Return the [X, Y] coordinate for the center point of the cell that contains the specified text.  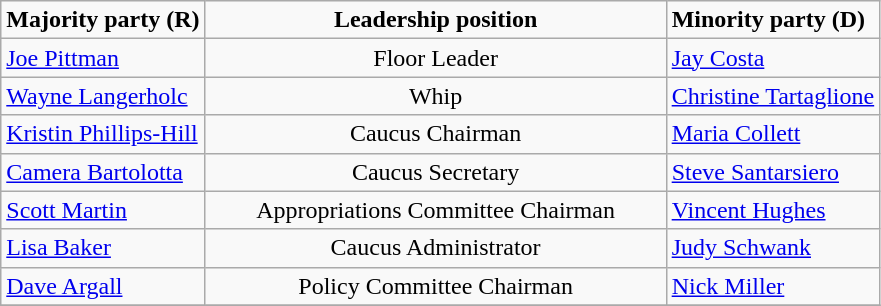
Joe Pittman [103, 58]
Maria Collett [773, 134]
Floor Leader [436, 58]
Caucus Chairman [436, 134]
Camera Bartolotta [103, 172]
Caucus Administrator [436, 248]
Policy Committee Chairman [436, 286]
Majority party (R) [103, 20]
Steve Santarsiero [773, 172]
Scott Martin [103, 210]
Leadership position [436, 20]
Dave Argall [103, 286]
Wayne Langerholc [103, 96]
Jay Costa [773, 58]
Lisa Baker [103, 248]
Minority party (D) [773, 20]
Appropriations Committee Chairman [436, 210]
Kristin Phillips-Hill [103, 134]
Caucus Secretary [436, 172]
Christine Tartaglione [773, 96]
Nick Miller [773, 286]
Whip [436, 96]
Judy Schwank [773, 248]
Vincent Hughes [773, 210]
